Pinpoint the cell where the given text exists, returning its (x, y) midpoint coordinate. 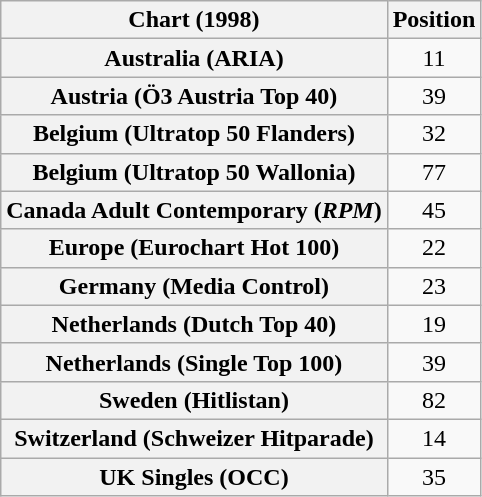
45 (434, 210)
23 (434, 286)
Belgium (Ultratop 50 Flanders) (194, 134)
Position (434, 20)
Europe (Eurochart Hot 100) (194, 248)
32 (434, 134)
Chart (1998) (194, 20)
Australia (ARIA) (194, 58)
22 (434, 248)
Austria (Ö3 Austria Top 40) (194, 96)
Netherlands (Dutch Top 40) (194, 324)
19 (434, 324)
11 (434, 58)
Belgium (Ultratop 50 Wallonia) (194, 172)
Switzerland (Schweizer Hitparade) (194, 438)
Sweden (Hitlistan) (194, 400)
77 (434, 172)
Germany (Media Control) (194, 286)
Netherlands (Single Top 100) (194, 362)
Canada Adult Contemporary (RPM) (194, 210)
35 (434, 477)
14 (434, 438)
82 (434, 400)
UK Singles (OCC) (194, 477)
